Detect which cell encompasses the target text, then output its [X, Y] center coordinate. 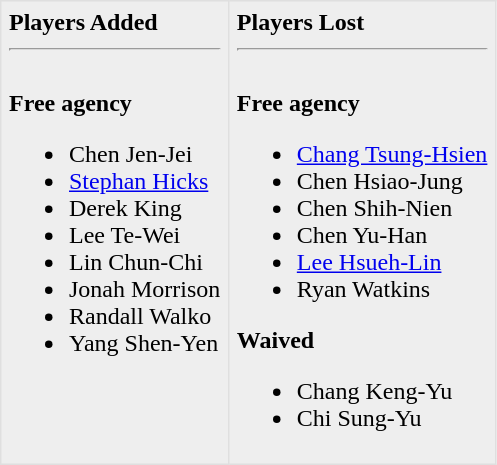
Players Lost Free agencyChang Tsung-HsienChen Hsiao-JungChen Shih-NienChen Yu-HanLee Hsueh-LinRyan WatkinsWaivedChang Keng-YuChi Sung-Yu [362, 233]
Players Added Free agencyChen Jen-JeiStephan HicksDerek KingLee Te-WeiLin Chun-ChiJonah MorrisonRandall WalkoYang Shen-Yen [115, 233]
